Return [x, y] of the center of cell containing provided text 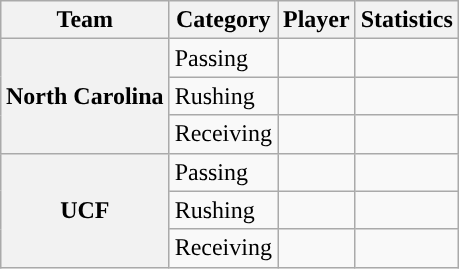
North Carolina [84, 96]
Category [223, 20]
UCF [84, 210]
Statistics [406, 20]
Team [84, 20]
Player [317, 20]
